From the cell containing the given text, extract its center point as [x, y] coordinate. 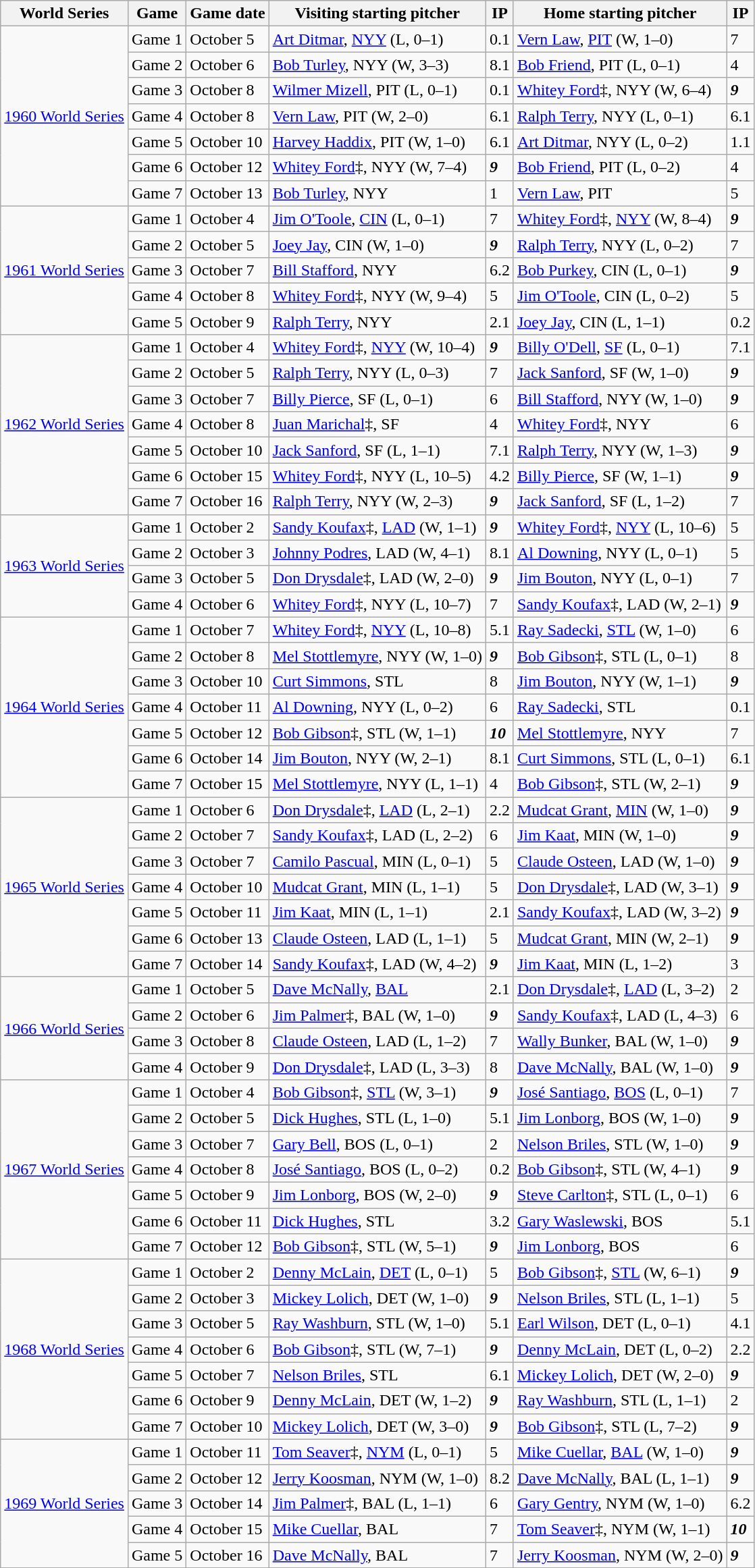
Joey Jay, CIN (W, 1–0) [377, 244]
Gary Waslewski, BOS [620, 1221]
Mike Cuellar, BAL (W, 1–0) [620, 1452]
Dave McNally, BAL (W, 1–0) [620, 1066]
Bob Gibson‡, STL (L, 7–2) [620, 1426]
1967 World Series [65, 1169]
Don Drysdale‡, LAD (L, 3–3) [377, 1066]
Jack Sanford, SF (L, 1–1) [377, 450]
Jim Kaat, MIN (W, 1–0) [620, 836]
Nelson Briles, STL (L, 1–1) [620, 1298]
Ralph Terry, NYY (W, 1–3) [620, 450]
Vern Law, PIT (W, 1–0) [620, 39]
Al Downing, NYY (L, 0–2) [377, 707]
Jim Bouton, NYY (L, 0–1) [620, 578]
Bob Purkey, CIN (L, 0–1) [620, 270]
Denny McLain, DET (L, 0–2) [620, 1349]
Jim Bouton, NYY (W, 1–1) [620, 681]
Nelson Briles, STL [377, 1375]
Mel Stottlemyre, NYY [620, 732]
Vern Law, PIT [620, 193]
Wilmer Mizell, PIT (L, 0–1) [377, 90]
Don Drysdale‡, LAD (W, 2–0) [377, 578]
1.1 [740, 142]
Bill Stafford, NYY [377, 270]
World Series [65, 13]
Whitey Ford‡, NYY (L, 10–5) [377, 476]
Bob Turley, NYY [377, 193]
José Santiago, BOS (L, 0–2) [377, 1170]
Wally Bunker, BAL (W, 1–0) [620, 1041]
Denny McLain, DET (W, 1–2) [377, 1401]
Curt Simmons, STL [377, 681]
Mickey Lolich, DET (W, 2–0) [620, 1375]
Mike Cuellar, BAL [377, 1529]
Visiting starting pitcher [377, 13]
Ray Sadecki, STL [620, 707]
Ralph Terry, NYY [377, 322]
3 [740, 964]
Whitey Ford‡, NYY [620, 425]
Vern Law, PIT (W, 2–0) [377, 116]
Gary Gentry, NYM (W, 1–0) [620, 1503]
Jim Lonborg, BOS (W, 1–0) [620, 1118]
Jim Palmer‡, BAL (L, 1–1) [377, 1503]
Bob Friend, PIT (L, 0–2) [620, 167]
1963 World Series [65, 566]
Jim Kaat, MIN (L, 1–2) [620, 964]
1968 World Series [65, 1349]
Ralph Terry, NYY (L, 0–2) [620, 244]
Bob Gibson‡, STL (W, 3–1) [377, 1092]
Billy Pierce, SF (L, 0–1) [377, 399]
Don Drysdale‡, LAD (W, 3–1) [620, 887]
Sandy Koufax‡, LAD (W, 4–2) [377, 964]
1 [500, 193]
Mudcat Grant, MIN (W, 2–1) [620, 938]
Mel Stottlemyre, NYY (L, 1–1) [377, 784]
Whitey Ford‡, NYY (W, 10–4) [377, 348]
José Santiago, BOS (L, 0–1) [620, 1092]
Jim Lonborg, BOS [620, 1247]
Billy O'Dell, SF (L, 0–1) [620, 348]
Jim Bouton, NYY (W, 2–1) [377, 759]
Bob Gibson‡, STL (W, 7–1) [377, 1349]
Steve Carlton‡, STL (L, 0–1) [620, 1195]
Curt Simmons, STL (L, 0–1) [620, 759]
1965 World Series [65, 887]
Ray Washburn, STL (W, 1–0) [377, 1324]
Ralph Terry, NYY (W, 2–3) [377, 502]
Whitey Ford‡, NYY (W, 7–4) [377, 167]
Mudcat Grant, MIN (W, 1–0) [620, 810]
Dick Hughes, STL (L, 1–0) [377, 1118]
Jack Sanford, SF (W, 1–0) [620, 373]
1962 World Series [65, 425]
Whitey Ford‡, NYY (L, 10–8) [377, 630]
Jerry Koosman, NYM (W, 2–0) [620, 1555]
Joey Jay, CIN (L, 1–1) [620, 322]
Whitey Ford‡, NYY (W, 6–4) [620, 90]
Whitey Ford‡, NYY (L, 10–7) [377, 604]
1966 World Series [65, 1028]
Don Drysdale‡, LAD (L, 2–1) [377, 810]
Ray Washburn, STL (L, 1–1) [620, 1401]
Jim Kaat, MIN (L, 1–1) [377, 913]
Bob Gibson‡, STL (W, 2–1) [620, 784]
4.2 [500, 476]
Whitey Ford‡, NYY (W, 8–4) [620, 219]
Claude Osteen, LAD (L, 1–1) [377, 938]
8.2 [500, 1478]
Bob Turley, NYY (W, 3–3) [377, 65]
Ralph Terry, NYY (L, 0–3) [377, 373]
Don Drysdale‡, LAD (L, 3–2) [620, 990]
Tom Seaver‡, NYM (L, 0–1) [377, 1452]
3.2 [500, 1221]
Whitey Ford‡, NYY (W, 9–4) [377, 296]
Bob Gibson‡, STL (W, 1–1) [377, 732]
Tom Seaver‡, NYM (W, 1–1) [620, 1529]
Sandy Koufax‡, LAD (W, 3–2) [620, 913]
Home starting pitcher [620, 13]
Bob Friend, PIT (L, 0–1) [620, 65]
Juan Marichal‡, SF [377, 425]
Claude Osteen, LAD (L, 1–2) [377, 1041]
Gary Bell, BOS (L, 0–1) [377, 1144]
Jim O'Toole, CIN (L, 0–1) [377, 219]
Mudcat Grant, MIN (L, 1–1) [377, 887]
Art Ditmar, NYY (L, 0–2) [620, 142]
Claude Osteen, LAD (W, 1–0) [620, 861]
Bob Gibson‡, STL (W, 6–1) [620, 1272]
Nelson Briles, STL (W, 1–0) [620, 1144]
Ralph Terry, NYY (L, 0–1) [620, 116]
Bob Gibson‡, STL (W, 5–1) [377, 1247]
Sandy Koufax‡, LAD (L, 2–2) [377, 836]
Sandy Koufax‡, LAD (L, 4–3) [620, 1015]
Dick Hughes, STL [377, 1221]
Johnny Podres, LAD (W, 4–1) [377, 553]
4.1 [740, 1324]
Jerry Koosman, NYM (W, 1–0) [377, 1478]
Game [157, 13]
1960 World Series [65, 116]
Earl Wilson, DET (L, 0–1) [620, 1324]
1969 World Series [65, 1503]
Sandy Koufax‡, LAD (W, 2–1) [620, 604]
1961 World Series [65, 270]
Whitey Ford‡, NYY (L, 10–6) [620, 527]
Harvey Haddix, PIT (W, 1–0) [377, 142]
Jim O'Toole, CIN (L, 0–2) [620, 296]
Ray Sadecki, STL (W, 1–0) [620, 630]
Mickey Lolich, DET (W, 3–0) [377, 1426]
Jack Sanford, SF (L, 1–2) [620, 502]
Mickey Lolich, DET (W, 1–0) [377, 1298]
Bill Stafford, NYY (W, 1–0) [620, 399]
Sandy Koufax‡, LAD (W, 1–1) [377, 527]
Bob Gibson‡, STL (W, 4–1) [620, 1170]
Billy Pierce, SF (W, 1–1) [620, 476]
Jim Palmer‡, BAL (W, 1–0) [377, 1015]
Mel Stottlemyre, NYY (W, 1–0) [377, 655]
Dave McNally, BAL (L, 1–1) [620, 1478]
1964 World Series [65, 707]
Jim Lonborg, BOS (W, 2–0) [377, 1195]
Game date [228, 13]
Art Ditmar, NYY (L, 0–1) [377, 39]
Denny McLain, DET (L, 0–1) [377, 1272]
Al Downing, NYY (L, 0–1) [620, 553]
Camilo Pascual, MIN (L, 0–1) [377, 861]
Bob Gibson‡, STL (L, 0–1) [620, 655]
